Determine the [x, y] coordinate at the center of the cell enclosing the given text.  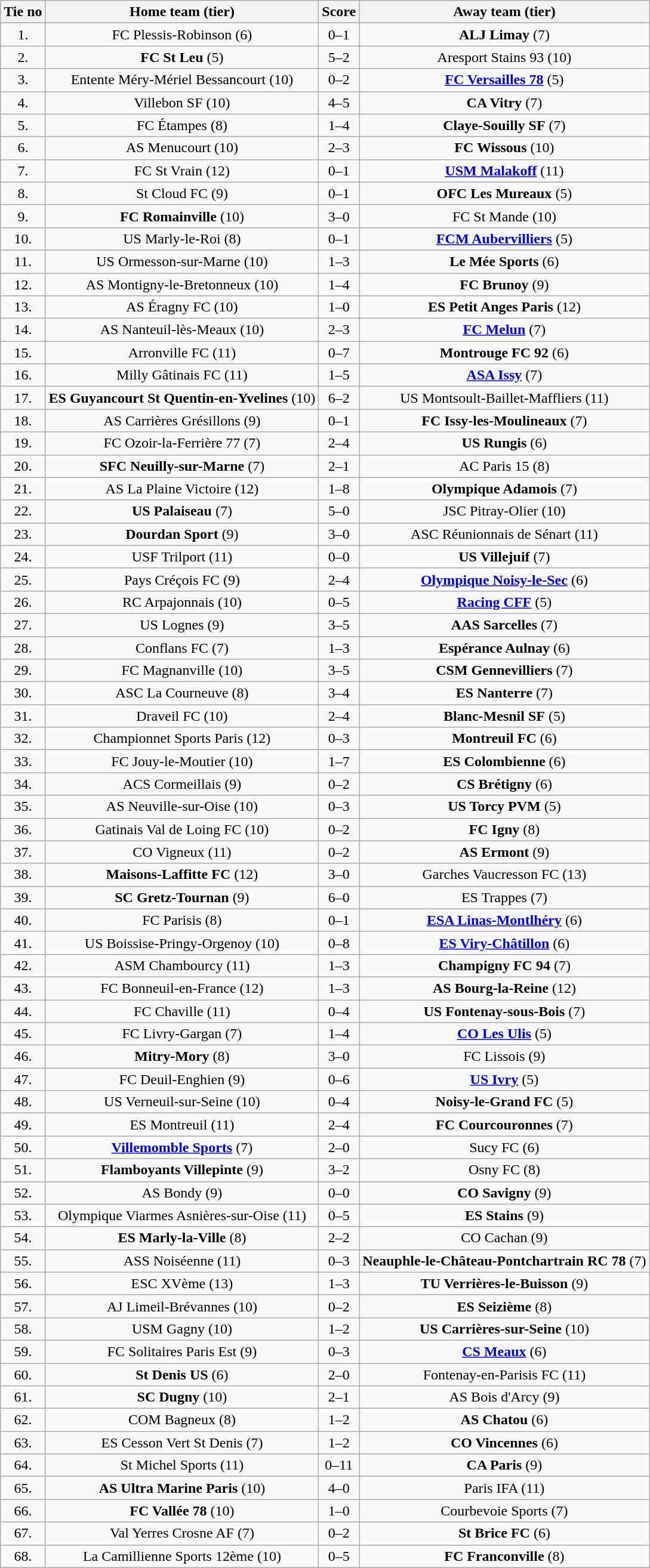
CS Meaux (6) [504, 1351]
61. [23, 1397]
FC St Leu (5) [182, 57]
US Palaiseau (7) [182, 511]
ALJ Limay (7) [504, 35]
Sucy FC (6) [504, 1147]
Flamboyants Villepinte (9) [182, 1170]
31. [23, 716]
Olympique Viarmes Asnières-sur-Oise (11) [182, 1215]
AC Paris 15 (8) [504, 466]
3. [23, 80]
AAS Sarcelles (7) [504, 625]
USF Trilport (11) [182, 557]
15. [23, 353]
0–7 [339, 353]
17. [23, 398]
43. [23, 988]
68. [23, 1556]
Score [339, 12]
US Fontenay-sous-Bois (7) [504, 1011]
FC Bonneuil-en-France (12) [182, 988]
AS Ultra Marine Paris (10) [182, 1488]
FC Versailles 78 (5) [504, 80]
1–8 [339, 489]
US Montsoult-Baillet-Maffliers (11) [504, 398]
33. [23, 761]
SFC Neuilly-sur-Marne (7) [182, 466]
21. [23, 489]
AS Bondy (9) [182, 1193]
10. [23, 239]
1–7 [339, 761]
ES Seizième (8) [504, 1306]
FC Lissois (9) [504, 1057]
AS Montigny-le-Bretonneux (10) [182, 285]
Racing CFF (5) [504, 602]
25. [23, 579]
65. [23, 1488]
63. [23, 1443]
27. [23, 625]
8. [23, 193]
US Boissise-Pringy-Orgenoy (10) [182, 943]
37. [23, 852]
24. [23, 557]
AJ Limeil-Brévannes (10) [182, 1306]
22. [23, 511]
CSM Gennevilliers (7) [504, 671]
5–0 [339, 511]
Olympique Adamois (7) [504, 489]
FC Issy-les-Moulineaux (7) [504, 421]
44. [23, 1011]
5. [23, 125]
Osny FC (8) [504, 1170]
57. [23, 1306]
ASA Issy (7) [504, 375]
AS Bois d'Arcy (9) [504, 1397]
Paris IFA (11) [504, 1488]
ES Colombienne (6) [504, 761]
SC Gretz-Tournan (9) [182, 897]
Olympique Noisy-le-Sec (6) [504, 579]
ES Viry-Châtillon (6) [504, 943]
AS Chatou (6) [504, 1420]
67. [23, 1533]
48. [23, 1102]
0–8 [339, 943]
JSC Pitray-Olier (10) [504, 511]
CO Vigneux (11) [182, 852]
59. [23, 1351]
ASC La Courneuve (8) [182, 693]
ES Stains (9) [504, 1215]
3–4 [339, 693]
64. [23, 1465]
3–2 [339, 1170]
FC Ozoir-la-Ferrière 77 (7) [182, 443]
58. [23, 1329]
Draveil FC (10) [182, 716]
US Carrières-sur-Seine (10) [504, 1329]
32. [23, 739]
US Marly-le-Roi (8) [182, 239]
AS Éragny FC (10) [182, 307]
18. [23, 421]
FC Igny (8) [504, 829]
54. [23, 1238]
SC Dugny (10) [182, 1397]
20. [23, 466]
38. [23, 875]
53. [23, 1215]
St Cloud FC (9) [182, 193]
US Villejuif (7) [504, 557]
35. [23, 807]
ASM Chambourcy (11) [182, 965]
Gatinais Val de Loing FC (10) [182, 829]
CO Cachan (9) [504, 1238]
ES Cesson Vert St Denis (7) [182, 1443]
FC Vallée 78 (10) [182, 1511]
49. [23, 1125]
FC Franconville (8) [504, 1556]
Courbevoie Sports (7) [504, 1511]
51. [23, 1170]
ES Nanterre (7) [504, 693]
60. [23, 1374]
US Ormesson-sur-Marne (10) [182, 261]
13. [23, 307]
6–2 [339, 398]
FC Brunoy (9) [504, 285]
La Camillienne Sports 12ème (10) [182, 1556]
CA Vitry (7) [504, 103]
AS La Plaine Victoire (12) [182, 489]
1–5 [339, 375]
Mitry-Mory (8) [182, 1057]
Aresport Stains 93 (10) [504, 57]
47. [23, 1079]
6–0 [339, 897]
St Brice FC (6) [504, 1533]
CO Vincennes (6) [504, 1443]
Villebon SF (10) [182, 103]
Champigny FC 94 (7) [504, 965]
46. [23, 1057]
19. [23, 443]
FC Deuil-Enghien (9) [182, 1079]
Montreuil FC (6) [504, 739]
Entente Méry-Mériel Bessancourt (10) [182, 80]
CO Savigny (9) [504, 1193]
4. [23, 103]
OFC Les Mureaux (5) [504, 193]
CA Paris (9) [504, 1465]
7. [23, 171]
US Rungis (6) [504, 443]
16. [23, 375]
FC Courcouronnes (7) [504, 1125]
4–5 [339, 103]
FC Chaville (11) [182, 1011]
5–2 [339, 57]
FC Melun (7) [504, 330]
ES Marly-la-Ville (8) [182, 1238]
ES Guyancourt St Quentin-en-Yvelines (10) [182, 398]
US Verneuil-sur-Seine (10) [182, 1102]
ESA Linas-Montlhéry (6) [504, 920]
26. [23, 602]
FC Livry-Gargan (7) [182, 1034]
4–0 [339, 1488]
US Lognes (9) [182, 625]
Conflans FC (7) [182, 647]
42. [23, 965]
USM Gagny (10) [182, 1329]
COM Bagneux (8) [182, 1420]
Le Mée Sports (6) [504, 261]
Garches Vaucresson FC (13) [504, 875]
0–11 [339, 1465]
ES Petit Anges Paris (12) [504, 307]
ES Montreuil (11) [182, 1125]
6. [23, 148]
USM Malakoff (11) [504, 171]
Arronville FC (11) [182, 353]
1. [23, 35]
23. [23, 534]
Home team (tier) [182, 12]
AS Menucourt (10) [182, 148]
9. [23, 216]
FC Parisis (8) [182, 920]
CO Les Ulis (5) [504, 1034]
11. [23, 261]
ACS Cormeillais (9) [182, 784]
2. [23, 57]
Neauphle-le-Château-Pontchartrain RC 78 (7) [504, 1261]
Villemomble Sports (7) [182, 1147]
Dourdan Sport (9) [182, 534]
US Torcy PVM (5) [504, 807]
52. [23, 1193]
62. [23, 1420]
29. [23, 671]
Claye-Souilly SF (7) [504, 125]
FC Wissous (10) [504, 148]
RC Arpajonnais (10) [182, 602]
AS Nanteuil-lès-Meaux (10) [182, 330]
Val Yerres Crosne AF (7) [182, 1533]
Milly Gâtinais FC (11) [182, 375]
Fontenay-en-Parisis FC (11) [504, 1374]
ASC Réunionnais de Sénart (11) [504, 534]
AS Ermont (9) [504, 852]
Away team (tier) [504, 12]
FC St Vrain (12) [182, 171]
56. [23, 1283]
Pays Créçois FC (9) [182, 579]
36. [23, 829]
0–6 [339, 1079]
40. [23, 920]
US Ivry (5) [504, 1079]
FC Jouy-le-Moutier (10) [182, 761]
Montrouge FC 92 (6) [504, 353]
CS Brétigny (6) [504, 784]
12. [23, 285]
ESC XVème (13) [182, 1283]
41. [23, 943]
50. [23, 1147]
AS Bourg-la-Reine (12) [504, 988]
Blanc-Mesnil SF (5) [504, 716]
FC St Mande (10) [504, 216]
66. [23, 1511]
Championnet Sports Paris (12) [182, 739]
AS Neuville-sur-Oise (10) [182, 807]
Noisy-le-Grand FC (5) [504, 1102]
45. [23, 1034]
ES Trappes (7) [504, 897]
39. [23, 897]
ASS Noiséenne (11) [182, 1261]
Tie no [23, 12]
Maisons-Laffitte FC (12) [182, 875]
FC Plessis-Robinson (6) [182, 35]
FC Magnanville (10) [182, 671]
AS Carrières Grésillons (9) [182, 421]
FC Romainville (10) [182, 216]
55. [23, 1261]
St Denis US (6) [182, 1374]
14. [23, 330]
TU Verrières-le-Buisson (9) [504, 1283]
2–2 [339, 1238]
34. [23, 784]
FC Étampes (8) [182, 125]
28. [23, 647]
St Michel Sports (11) [182, 1465]
FCM Aubervilliers (5) [504, 239]
Espérance Aulnay (6) [504, 647]
FC Solitaires Paris Est (9) [182, 1351]
30. [23, 693]
